Find where the given text appears and provide that cell's center as [X, Y] coordinate. 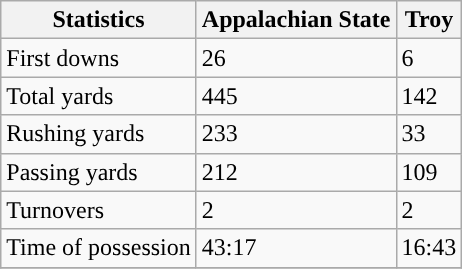
Turnovers [99, 210]
109 [429, 172]
6 [429, 58]
142 [429, 96]
Appalachian State [296, 20]
Total yards [99, 96]
Passing yards [99, 172]
33 [429, 134]
26 [296, 58]
212 [296, 172]
16:43 [429, 248]
Rushing yards [99, 134]
Troy [429, 20]
445 [296, 96]
43:17 [296, 248]
First downs [99, 58]
Statistics [99, 20]
Time of possession [99, 248]
233 [296, 134]
